For the text-containing cell, return its midpoint in (X, Y) coordinate format. 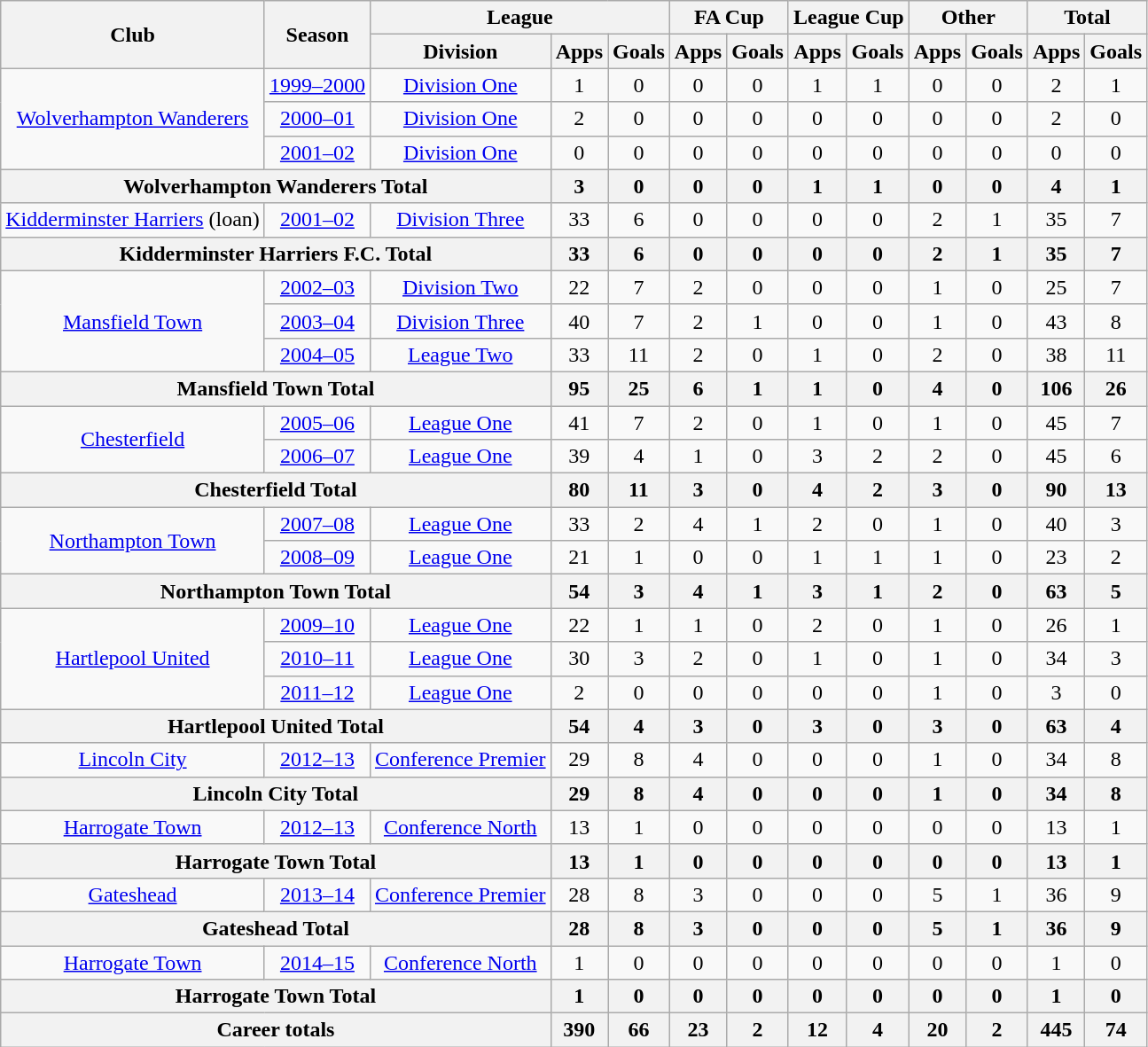
Mansfield Town (133, 321)
66 (639, 1030)
Chesterfield Total (276, 490)
Wolverhampton Wanderers (133, 119)
Gateshead (133, 895)
Northampton Town (133, 541)
390 (579, 1030)
Gateshead Total (276, 928)
41 (579, 423)
2005–06 (317, 423)
League (519, 18)
95 (579, 388)
Chesterfield (133, 440)
2007–08 (317, 524)
Division Two (460, 287)
2013–14 (317, 895)
12 (817, 1030)
2011–12 (317, 692)
2014–15 (317, 962)
21 (579, 558)
Division (460, 51)
445 (1056, 1030)
League Cup (848, 18)
Mansfield Town Total (276, 388)
1999–2000 (317, 85)
FA Cup (729, 18)
106 (1056, 388)
38 (1056, 355)
74 (1116, 1030)
League Two (460, 355)
2010–11 (317, 659)
80 (579, 490)
30 (579, 659)
Hartlepool United Total (276, 726)
Hartlepool United (133, 659)
Season (317, 35)
Kidderminster Harriers (loan) (133, 220)
Total (1087, 18)
39 (579, 457)
2002–03 (317, 287)
2009–10 (317, 625)
2003–04 (317, 321)
Lincoln City Total (276, 793)
90 (1056, 490)
Other (968, 18)
Career totals (276, 1030)
20 (937, 1030)
2000–01 (317, 119)
Wolverhampton Wanderers Total (276, 186)
43 (1056, 321)
Northampton Town Total (276, 591)
2004–05 (317, 355)
2008–09 (317, 558)
2006–07 (317, 457)
Club (133, 35)
Lincoln City (133, 760)
Kidderminster Harriers F.C. Total (276, 254)
